Search for the cell housing the specified text and yield its [x, y] center coordinate. 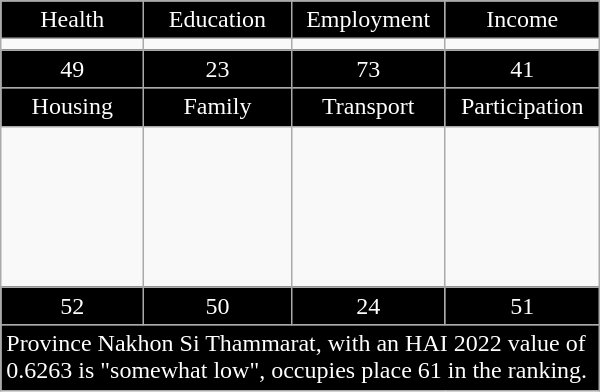
Education [218, 20]
50 [218, 306]
73 [368, 69]
Income [522, 20]
52 [72, 306]
Family [218, 107]
Employment [368, 20]
Participation [522, 107]
Health [72, 20]
51 [522, 306]
49 [72, 69]
Province Nakhon Si Thammarat, with an HAI 2022 value of 0.6263 is "somewhat low", occupies place 61 in the ranking. [300, 358]
24 [368, 306]
23 [218, 69]
Housing [72, 107]
41 [522, 69]
Transport [368, 107]
